Capture the cell that displays the provided text and extract its (x, y) central coordinate. 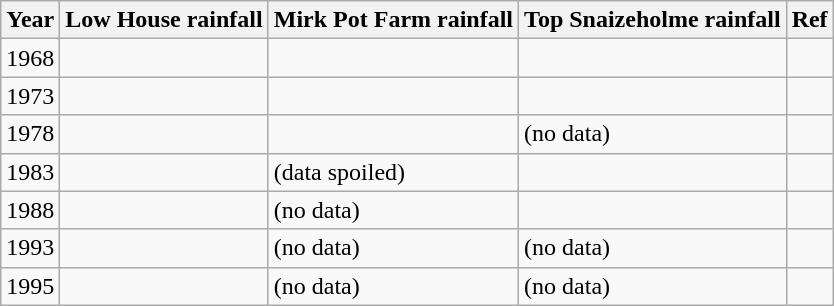
1993 (30, 248)
1988 (30, 210)
Top Snaizeholme rainfall (653, 20)
Mirk Pot Farm rainfall (393, 20)
(data spoiled) (393, 172)
1995 (30, 286)
Low House rainfall (164, 20)
1978 (30, 134)
Ref (810, 20)
Year (30, 20)
1983 (30, 172)
1973 (30, 96)
1968 (30, 58)
